Extract the [X, Y] coordinate from the center of the cell holding the provided text.  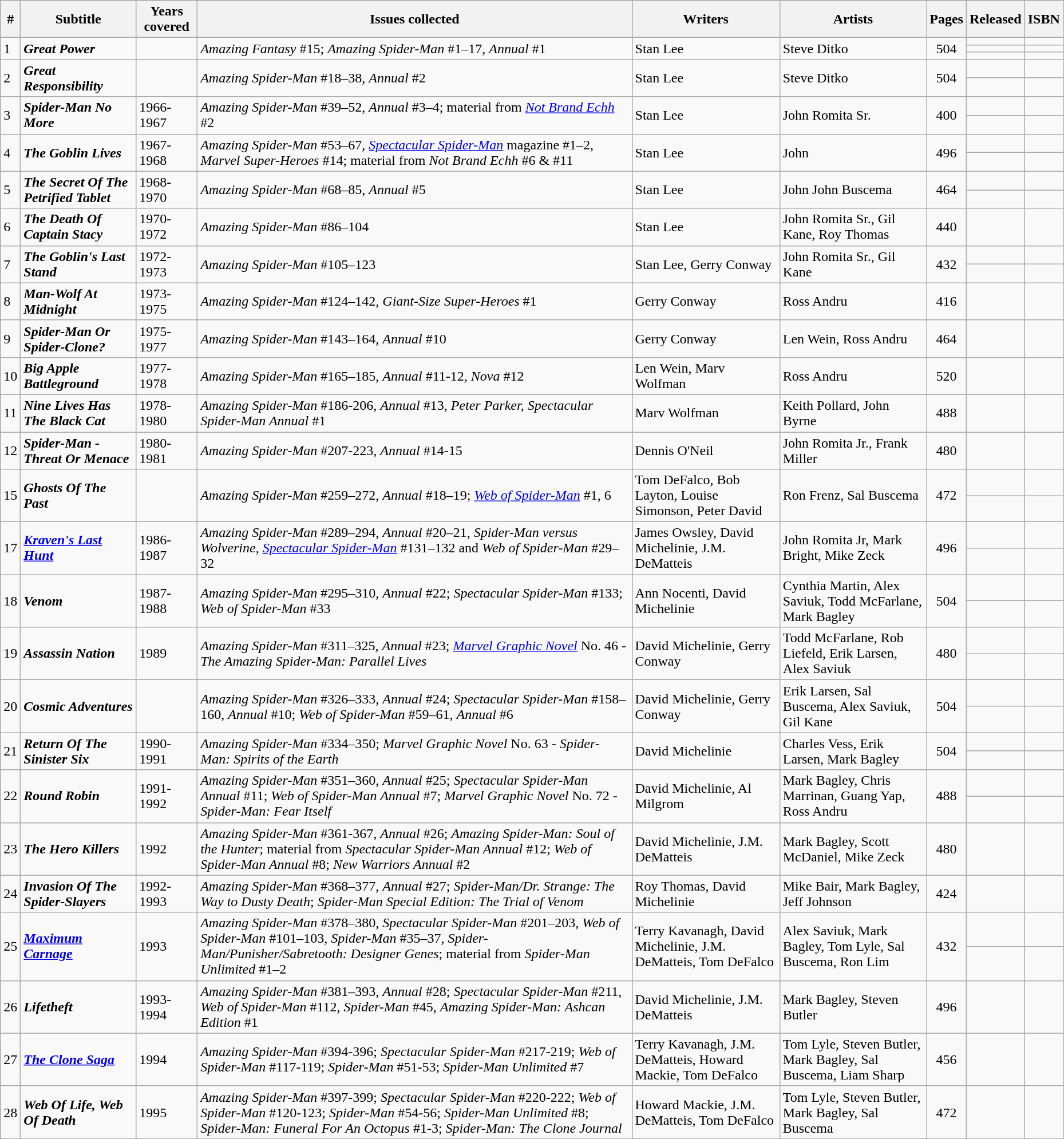
520 [947, 375]
28 [10, 1112]
Amazing Spider-Man #143–164, Annual #10 [414, 339]
1986-1987 [167, 548]
Cosmic Adventures [78, 706]
1980-1981 [167, 450]
Amazing Spider-Man #105–123 [414, 264]
John [853, 152]
Man-Wolf At Midnight [78, 301]
The Goblin's Last Stand [78, 264]
John Romita Jr., Frank Miller [853, 450]
Charles Vess, Erik Larsen, Mark Bagley [853, 751]
1993 [167, 947]
Lifetheft [78, 1007]
Stan Lee, Gerry Conway [706, 264]
Keith Pollard, John Byrne [853, 413]
Alex Saviuk, Mark Bagley, Tom Lyle, Sal Buscema, Ron Lim [853, 947]
Years covered [167, 19]
Amazing Spider-Man #68–85, Annual #5 [414, 190]
Kraven's Last Hunt [78, 548]
1993-1994 [167, 1007]
15 [10, 496]
2 [10, 78]
440 [947, 227]
6 [10, 227]
Mark Bagley, Scott McDaniel, Mike Zeck [853, 849]
Amazing Spider-Man #207-223, Annual #14-15 [414, 450]
Amazing Spider-Man #39–52, Annual #3–4; material from Not Brand Echh #2 [414, 116]
Len Wein, Ross Andru [853, 339]
David Michelinie [706, 751]
18 [10, 601]
John Romita Sr. [853, 116]
Amazing Spider-Man #289–294, Annual #20–21, Spider-Man versus Wolverine, Spectacular Spider-Man #131–132 and Web of Spider-Man #29–32 [414, 548]
1989 [167, 654]
1978-1980 [167, 413]
Amazing Spider-Man #394-396; Spectacular Spider-Man #217-219; Web of Spider-Man #117-119; Spider-Man #51-53; Spider-Man Unlimited #7 [414, 1059]
Invasion Of The Spider-Slayers [78, 894]
Venom [78, 601]
The Clone Saga [78, 1059]
Amazing Spider-Man #259–272, Annual #18–19; Web of Spider-Man #1, 6 [414, 496]
1992 [167, 849]
20 [10, 706]
Ron Frenz, Sal Buscema [853, 496]
Spider-Man Or Spider-Clone? [78, 339]
Amazing Fantasy #15; Amazing Spider-Man #1–17, Annual #1 [414, 49]
1994 [167, 1059]
Terry Kavanagh, J.M. DeMatteis, Howard Mackie, Tom DeFalco [706, 1059]
John John Buscema [853, 190]
1975-1977 [167, 339]
Terry Kavanagh, David Michelinie, J.M. DeMatteis, Tom DeFalco [706, 947]
Mike Bair, Mark Bagley, Jeff Johnson [853, 894]
Assassin Nation [78, 654]
Writers [706, 19]
Amazing Spider-Man #295–310, Annual #22; Spectacular Spider-Man #133; Web of Spider-Man #33 [414, 601]
1 [10, 49]
1972-1973 [167, 264]
7 [10, 264]
# [10, 19]
27 [10, 1059]
Return Of The Sinister Six [78, 751]
John Romita Sr., Gil Kane [853, 264]
Len Wein, Marv Wolfman [706, 375]
12 [10, 450]
David Michelinie, Al Milgrom [706, 796]
Amazing Spider-Man #368–377, Annual #27; Spider-Man/Dr. Strange: The Way to Dusty Death; Spider-Man Special Edition: The Trial of Venom [414, 894]
Round Robin [78, 796]
Amazing Spider-Man #381–393, Annual #28; Spectacular Spider-Man #211, Web of Spider-Man #112, Spider-Man #45, Amazing Spider-Man: Ashcan Edition #1 [414, 1007]
Released [995, 19]
Web Of Life, Web Of Death [78, 1112]
Great Power [78, 49]
Maximum Carnage [78, 947]
400 [947, 116]
Erik Larsen, Sal Buscema, Alex Saviuk, Gil Kane [853, 706]
1967-1968 [167, 152]
Subtitle [78, 19]
Great Responsibility [78, 78]
The Secret Of The Petrified Tablet [78, 190]
Amazing Spider-Man #326–333, Annual #24; Spectacular Spider-Man #158–160, Annual #10; Web of Spider-Man #59–61, Annual #6 [414, 706]
Ghosts Of The Past [78, 496]
Tom DeFalco, Bob Layton, Louise Simonson, Peter David [706, 496]
John Romita Jr, Mark Bright, Mike Zeck [853, 548]
Marv Wolfman [706, 413]
The Death Of Captain Stacy [78, 227]
1995 [167, 1112]
1991-1992 [167, 796]
Ann Nocenti, David Michelinie [706, 601]
1990-1991 [167, 751]
456 [947, 1059]
3 [10, 116]
Mark Bagley, Chris Marrinan, Guang Yap, Ross Andru [853, 796]
1977-1978 [167, 375]
22 [10, 796]
11 [10, 413]
Amazing Spider-Man #124–142, Giant-Size Super-Heroes #1 [414, 301]
1966-1967 [167, 116]
Todd McFarlane, Rob Liefeld, Erik Larsen, Alex Saviuk [853, 654]
Tom Lyle, Steven Butler, Mark Bagley, Sal Buscema [853, 1112]
10 [10, 375]
John Romita Sr., Gil Kane, Roy Thomas [853, 227]
1987-1988 [167, 601]
The Hero Killers [78, 849]
Amazing Spider-Man #53–67, Spectacular Spider-Man magazine #1–2, Marvel Super-Heroes #14; material from Not Brand Echh #6 & #11 [414, 152]
416 [947, 301]
1970-1972 [167, 227]
James Owsley, David Michelinie, J.M. DeMatteis [706, 548]
Artists [853, 19]
Dennis O'Neil [706, 450]
Big Apple Battleground [78, 375]
Amazing Spider-Man #334–350; Marvel Graphic Novel No. 63 - Spider-Man: Spirits of the Earth [414, 751]
Spider-Man No More [78, 116]
23 [10, 849]
ISBN [1044, 19]
The Goblin Lives [78, 152]
26 [10, 1007]
Cynthia Martin, Alex Saviuk, Todd McFarlane, Mark Bagley [853, 601]
4 [10, 152]
24 [10, 894]
Amazing Spider-Man #86–104 [414, 227]
Nine Lives Has The Black Cat [78, 413]
Spider-Man - Threat Or Menace [78, 450]
19 [10, 654]
5 [10, 190]
424 [947, 894]
Amazing Spider-Man #165–185, Annual #11-12, Nova #12 [414, 375]
8 [10, 301]
Amazing Spider-Man #18–38, Annual #2 [414, 78]
Howard Mackie, J.M. DeMatteis, Tom DeFalco [706, 1112]
Tom Lyle, Steven Butler, Mark Bagley, Sal Buscema, Liam Sharp [853, 1059]
1973-1975 [167, 301]
9 [10, 339]
25 [10, 947]
Amazing Spider-Man #186-206, Annual #13, Peter Parker, Spectacular Spider-Man Annual #1 [414, 413]
1968-1970 [167, 190]
Roy Thomas, David Michelinie [706, 894]
21 [10, 751]
17 [10, 548]
Issues collected [414, 19]
Amazing Spider-Man #311–325, Annual #23; Marvel Graphic Novel No. 46 - The Amazing Spider-Man: Parallel Lives [414, 654]
Mark Bagley, Steven Butler [853, 1007]
Pages [947, 19]
1992-1993 [167, 894]
